Scan for the cell matching the given text and deliver its (X, Y) coordinate at center. 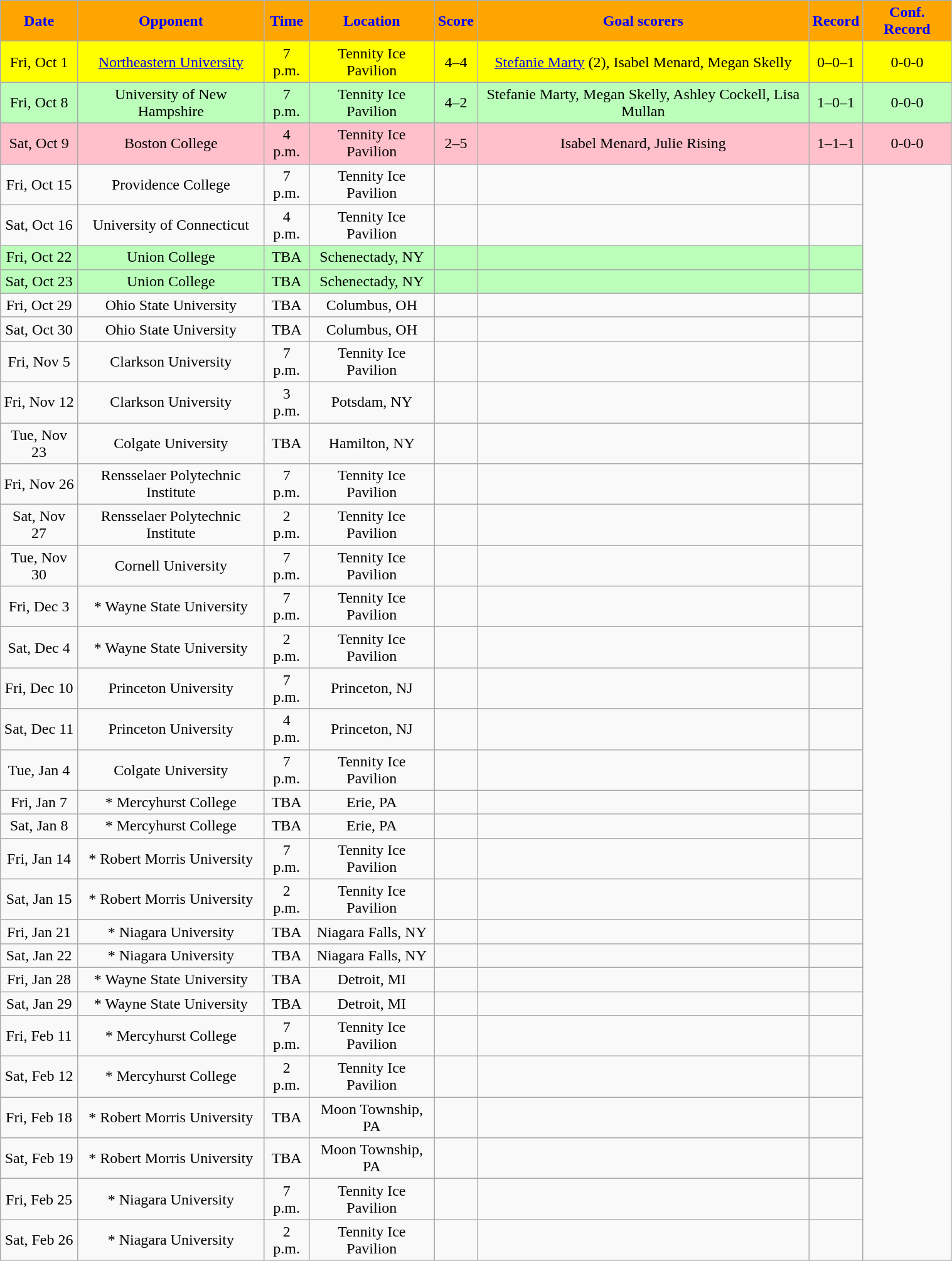
Sat, Jan 22 (39, 955)
4–4 (456, 62)
1–1–1 (836, 143)
Sat, Jan 8 (39, 826)
Sat, Oct 9 (39, 143)
1–0–1 (836, 103)
Conf. Record (907, 21)
Fri, Jan 21 (39, 931)
Fri, Feb 18 (39, 1117)
Fri, Oct 8 (39, 103)
2–5 (456, 143)
Stefanie Marty (2), Isabel Menard, Megan Skelly (644, 62)
Northeastern University (171, 62)
Stefanie Marty, Megan Skelly, Ashley Cockell, Lisa Mullan (644, 103)
Fri, Oct 29 (39, 305)
Fri, Nov 26 (39, 485)
Location (372, 21)
University of New Hampshire (171, 103)
Fri, Nov 5 (39, 362)
Time (286, 21)
Opponent (171, 21)
4–2 (456, 103)
Fri, Oct 1 (39, 62)
Fri, Nov 12 (39, 402)
Boston College (171, 143)
3 p.m. (286, 402)
Sat, Nov 27 (39, 525)
Date (39, 21)
Fri, Feb 11 (39, 1036)
Fri, Oct 15 (39, 185)
Sat, Feb 26 (39, 1240)
Fri, Dec 10 (39, 688)
Record (836, 21)
Sat, Dec 4 (39, 648)
0–0–1 (836, 62)
Tue, Nov 30 (39, 566)
Sat, Oct 30 (39, 329)
Fri, Oct 22 (39, 257)
Cornell University (171, 566)
Sat, Oct 16 (39, 225)
Potsdam, NY (372, 402)
Tue, Nov 23 (39, 443)
Sat, Jan 29 (39, 1004)
Fri, Jan 28 (39, 979)
Fri, Jan 14 (39, 859)
Fri, Jan 7 (39, 802)
Tue, Jan 4 (39, 770)
Score (456, 21)
Sat, Feb 12 (39, 1077)
Sat, Oct 23 (39, 281)
Goal scorers (644, 21)
Isabel Menard, Julie Rising (644, 143)
Fri, Feb 25 (39, 1199)
University of Connecticut (171, 225)
Sat, Dec 11 (39, 729)
Fri, Dec 3 (39, 606)
Sat, Feb 19 (39, 1159)
Sat, Jan 15 (39, 899)
Hamilton, NY (372, 443)
Providence College (171, 185)
